Provide the [x, y] coordinate of the cell's center where the given text is located.  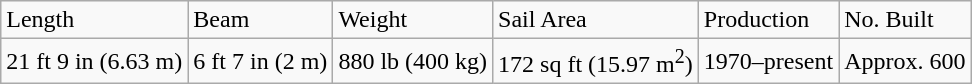
Length [94, 20]
172 sq ft (15.97 m2) [596, 62]
880 lb (400 kg) [413, 62]
Approx. 600 [905, 62]
Beam [260, 20]
Sail Area [596, 20]
No. Built [905, 20]
6 ft 7 in (2 m) [260, 62]
1970–present [768, 62]
21 ft 9 in (6.63 m) [94, 62]
Weight [413, 20]
Production [768, 20]
